Extract the (x, y) coordinate from the center of the cell holding the provided text.  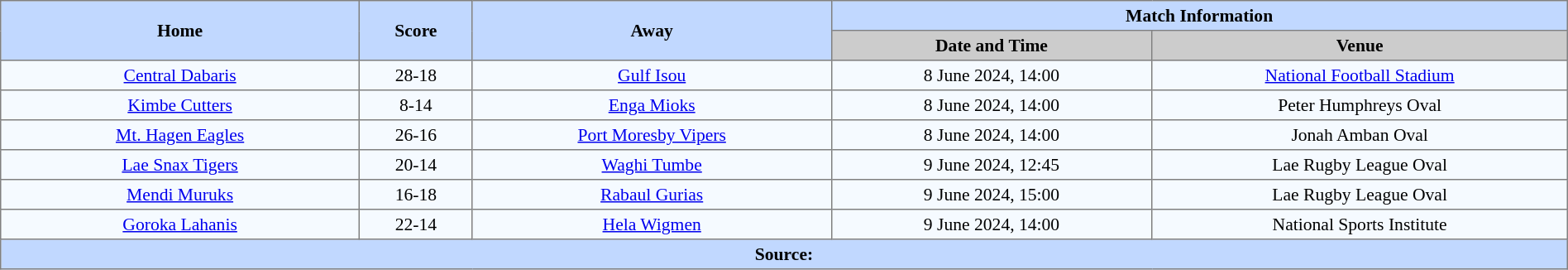
Port Moresby Vipers (652, 135)
Jonah Amban Oval (1360, 135)
Home (180, 31)
28-18 (415, 75)
9 June 2024, 14:00 (992, 224)
Score (415, 31)
National Sports Institute (1360, 224)
Match Information (1199, 16)
Kimbe Cutters (180, 105)
Mt. Hagen Eagles (180, 135)
Enga Mioks (652, 105)
9 June 2024, 12:45 (992, 165)
National Football Stadium (1360, 75)
Venue (1360, 46)
Central Dabaris (180, 75)
9 June 2024, 15:00 (992, 195)
Source: (784, 254)
20-14 (415, 165)
Lae Snax Tigers (180, 165)
Rabaul Gurias (652, 195)
22-14 (415, 224)
Hela Wigmen (652, 224)
Gulf Isou (652, 75)
Peter Humphreys Oval (1360, 105)
Waghi Tumbe (652, 165)
Goroka Lahanis (180, 224)
26-16 (415, 135)
8-14 (415, 105)
Mendi Muruks (180, 195)
Away (652, 31)
16-18 (415, 195)
Date and Time (992, 46)
